Detect which cell encompasses the target text, then output its (x, y) center coordinate. 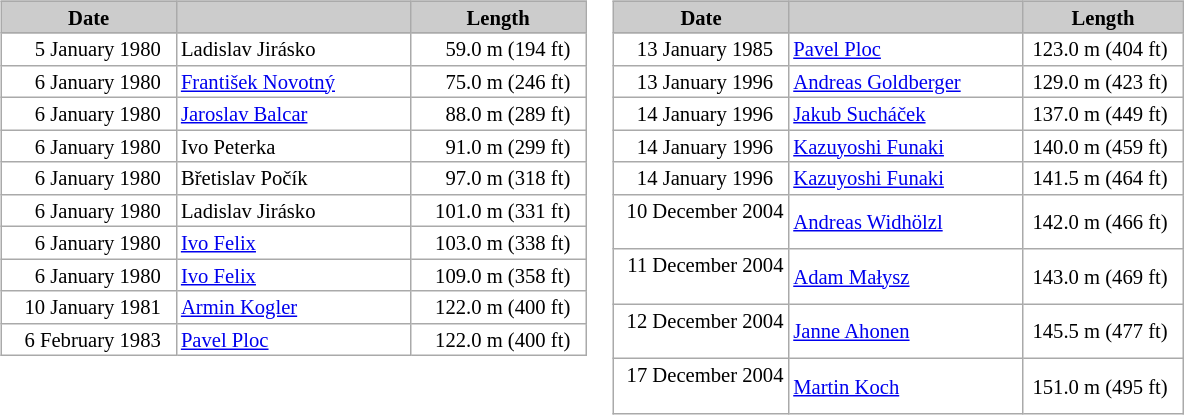
Jakub Sucháček (906, 114)
123.0 m (404 ft) (1103, 49)
Adam Małysz (906, 276)
Břetislav Počík (294, 178)
13 January 1985 (702, 49)
141.5 m (464 ft) (1103, 178)
101.0 m (331 ft) (498, 210)
Ivo Peterka (294, 146)
Martin Koch (906, 386)
75.0 m (246 ft) (498, 81)
11 December 2004 (702, 276)
17 December 2004 (702, 386)
Jaroslav Balcar (294, 114)
František Novotný (294, 81)
12 December 2004 (702, 332)
151.0 m (495 ft) (1103, 386)
103.0 m (338 ft) (498, 243)
88.0 m (289 ft) (498, 114)
10 December 2004 (702, 222)
109.0 m (358 ft) (498, 275)
140.0 m (459 ft) (1103, 146)
143.0 m (469 ft) (1103, 276)
13 January 1996 (702, 81)
Janne Ahonen (906, 332)
5 January 1980 (88, 49)
142.0 m (466 ft) (1103, 222)
97.0 m (318 ft) (498, 178)
137.0 m (449 ft) (1103, 114)
Armin Kogler (294, 307)
10 January 1981 (88, 307)
145.5 m (477 ft) (1103, 332)
6 February 1983 (88, 339)
Andreas Goldberger (906, 81)
129.0 m (423 ft) (1103, 81)
Andreas Widhölzl (906, 222)
59.0 m (194 ft) (498, 49)
91.0 m (299 ft) (498, 146)
